Capture the cell that displays the provided text and extract its [X, Y] central coordinate. 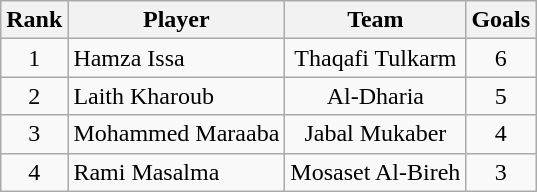
Goals [501, 20]
1 [34, 58]
Jabal Mukaber [376, 134]
Rami Masalma [176, 172]
Rank [34, 20]
Mohammed Maraaba [176, 134]
Al-Dharia [376, 96]
6 [501, 58]
2 [34, 96]
5 [501, 96]
Team [376, 20]
Player [176, 20]
Hamza Issa [176, 58]
Thaqafi Tulkarm [376, 58]
Laith Kharoub [176, 96]
Mosaset Al-Bireh [376, 172]
